Identify which cell holds the provided text, then report its [x, y] central coordinate. 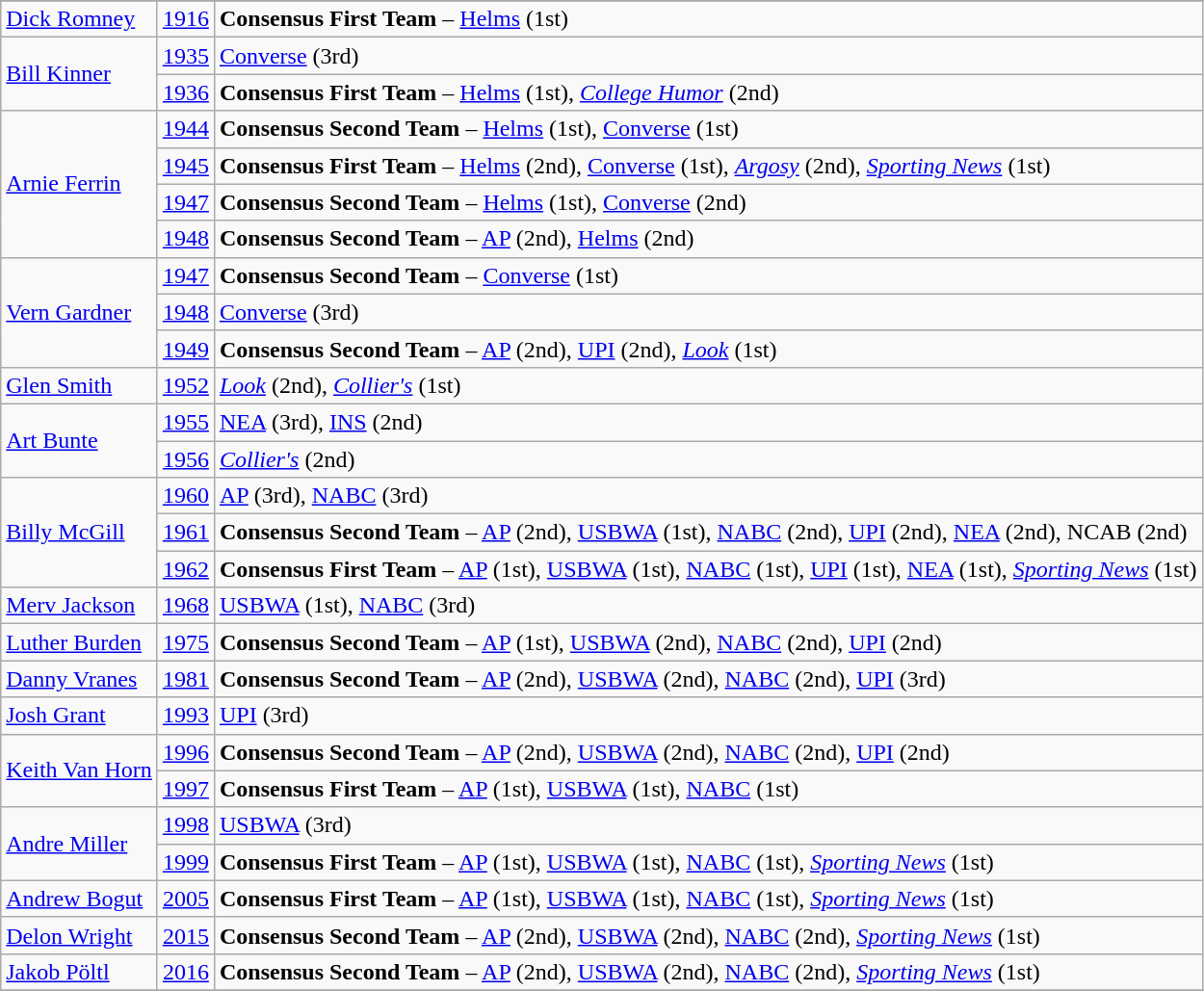
Billy McGill [79, 533]
1952 [185, 385]
Vern Gardner [79, 312]
1955 [185, 422]
1999 [185, 862]
Consensus First Team – AP (1st), USBWA (1st), NABC (1st), UPI (1st), NEA (1st), Sporting News (1st) [708, 569]
1936 [185, 92]
1968 [185, 606]
Bill Kinner [79, 74]
Glen Smith [79, 385]
1962 [185, 569]
2016 [185, 972]
Andre Miller [79, 844]
1949 [185, 349]
1944 [185, 129]
UPI (3rd) [708, 716]
Consensus First Team – Helms (2nd), Converse (1st), Argosy (2nd), Sporting News (1st) [708, 166]
Danny Vranes [79, 679]
Consensus First Team – Helms (1st), College Humor (2nd) [708, 92]
NEA (3rd), INS (2nd) [708, 422]
1975 [185, 642]
Consensus Second Team – AP (2nd), USBWA (1st), NABC (2nd), UPI (2nd), NEA (2nd), NCAB (2nd) [708, 533]
Josh Grant [79, 716]
Keith Van Horn [79, 770]
Consensus Second Team – AP (1st), USBWA (2nd), NABC (2nd), UPI (2nd) [708, 642]
1956 [185, 459]
Consensus Second Team – AP (2nd), Helms (2nd) [708, 239]
1960 [185, 496]
Consensus Second Team – AP (2nd), USBWA (2nd), NABC (2nd), UPI (3rd) [708, 679]
1961 [185, 533]
Arnie Ferrin [79, 184]
USBWA (3rd) [708, 825]
1916 [185, 19]
1997 [185, 789]
Look (2nd), Collier's (1st) [708, 385]
Luther Burden [79, 642]
Jakob Pöltl [79, 972]
2005 [185, 899]
1945 [185, 166]
Consensus First Team – Helms (1st) [708, 19]
USBWA (1st), NABC (3rd) [708, 606]
1996 [185, 752]
1993 [185, 716]
Delon Wright [79, 935]
Collier's (2nd) [708, 459]
Consensus Second Team – Helms (1st), Converse (2nd) [708, 202]
1998 [185, 825]
Consensus Second Team – Converse (1st) [708, 275]
Consensus Second Team – Helms (1st), Converse (1st) [708, 129]
AP (3rd), NABC (3rd) [708, 496]
Andrew Bogut [79, 899]
1935 [185, 56]
2015 [185, 935]
Dick Romney [79, 19]
Art Bunte [79, 440]
Consensus Second Team – AP (2nd), UPI (2nd), Look (1st) [708, 349]
Consensus First Team – AP (1st), USBWA (1st), NABC (1st) [708, 789]
Merv Jackson [79, 606]
Consensus Second Team – AP (2nd), USBWA (2nd), NABC (2nd), UPI (2nd) [708, 752]
1981 [185, 679]
